Capture the cell that displays the provided text and extract its [x, y] central coordinate. 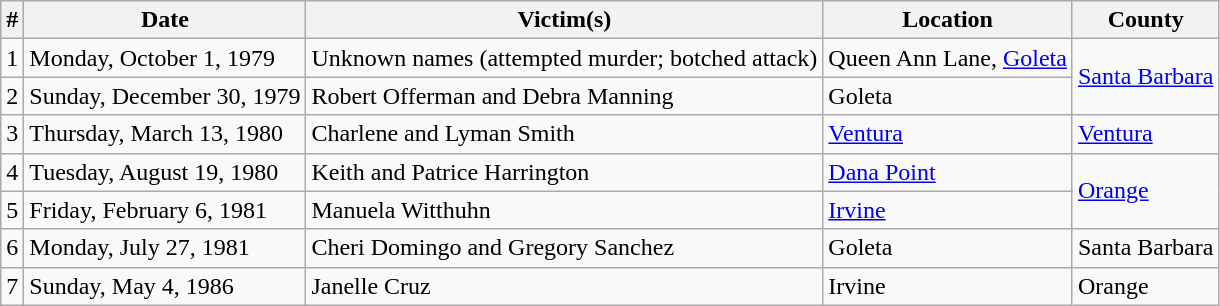
Robert Offerman and Debra Manning [564, 96]
Date [165, 20]
5 [12, 210]
Sunday, May 4, 1986 [165, 286]
3 [12, 134]
Unknown names (attempted murder; botched attack) [564, 58]
Manuela Witthuhn [564, 210]
Monday, October 1, 1979 [165, 58]
Monday, July 27, 1981 [165, 248]
County [1145, 20]
Charlene and Lyman Smith [564, 134]
Queen Ann Lane, Goleta [948, 58]
Cheri Domingo and Gregory Sanchez [564, 248]
2 [12, 96]
Janelle Cruz [564, 286]
Location [948, 20]
Tuesday, August 19, 1980 [165, 172]
Dana Point [948, 172]
1 [12, 58]
Thursday, March 13, 1980 [165, 134]
# [12, 20]
Sunday, December 30, 1979 [165, 96]
4 [12, 172]
7 [12, 286]
6 [12, 248]
Keith and Patrice Harrington [564, 172]
Victim(s) [564, 20]
Friday, February 6, 1981 [165, 210]
